Extract the (x, y) coordinate from the center of the cell holding the provided text.  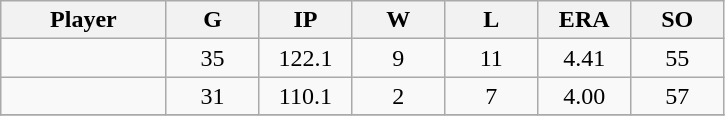
Player (84, 20)
35 (212, 58)
G (212, 20)
7 (492, 96)
2 (398, 96)
4.00 (584, 96)
122.1 (306, 58)
ERA (584, 20)
55 (678, 58)
11 (492, 58)
IP (306, 20)
9 (398, 58)
4.41 (584, 58)
110.1 (306, 96)
SO (678, 20)
57 (678, 96)
W (398, 20)
L (492, 20)
31 (212, 96)
